Detect which cell encompasses the target text, then output its (X, Y) center coordinate. 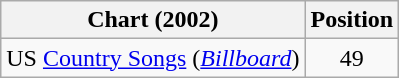
Position (352, 20)
US Country Songs (Billboard) (153, 58)
Chart (2002) (153, 20)
49 (352, 58)
